Detect which cell encompasses the target text, then output its [X, Y] center coordinate. 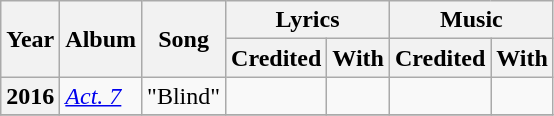
Music [471, 20]
Album [101, 39]
Act. 7 [101, 96]
2016 [30, 96]
"Blind" [184, 96]
Year [30, 39]
Song [184, 39]
Lyrics [308, 20]
